Pinpoint the cell where the given text exists, returning its (X, Y) midpoint coordinate. 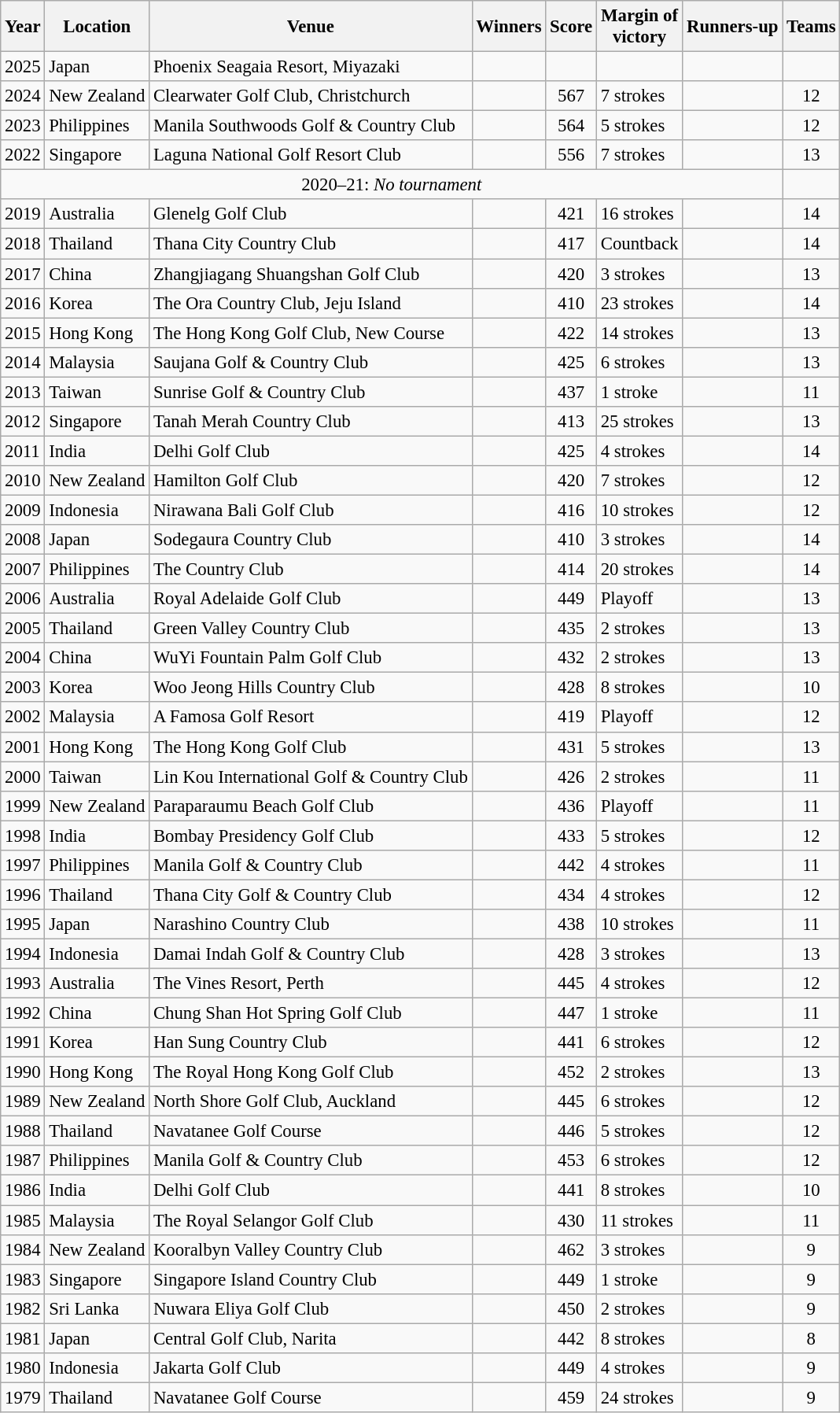
2012 (23, 422)
North Shore Golf Club, Auckland (311, 1101)
2024 (23, 96)
Central Golf Club, Narita (311, 1338)
The Country Club (311, 570)
The Royal Hong Kong Golf Club (311, 1072)
The Hong Kong Golf Club (311, 747)
Winners (509, 27)
2000 (23, 777)
2018 (23, 244)
Score (571, 27)
2025 (23, 67)
11 strokes (639, 1220)
1990 (23, 1072)
2003 (23, 688)
Year (23, 27)
1985 (23, 1220)
Clearwater Golf Club, Christchurch (311, 96)
Nirawana Bali Golf Club (311, 510)
2020–21: No tournament (392, 185)
1987 (23, 1160)
446 (571, 1131)
1991 (23, 1042)
Saujana Golf & Country Club (311, 362)
2001 (23, 747)
452 (571, 1072)
437 (571, 392)
2009 (23, 510)
1979 (23, 1397)
Narashino Country Club (311, 924)
1998 (23, 836)
1980 (23, 1368)
Runners-up (733, 27)
Nuwara Eliya Golf Club (311, 1308)
1983 (23, 1279)
24 strokes (639, 1397)
1981 (23, 1338)
416 (571, 510)
Sodegaura Country Club (311, 540)
Margin ofvictory (639, 27)
567 (571, 96)
2022 (23, 155)
435 (571, 629)
The Vines Resort, Perth (311, 983)
431 (571, 747)
The Hong Kong Golf Club, New Course (311, 333)
20 strokes (639, 570)
2019 (23, 215)
Green Valley Country Club (311, 629)
459 (571, 1397)
Chung Shan Hot Spring Golf Club (311, 1013)
8 (812, 1338)
2008 (23, 540)
413 (571, 422)
Kooralbyn Valley Country Club (311, 1249)
Han Sung Country Club (311, 1042)
2007 (23, 570)
Jakarta Golf Club (311, 1368)
1994 (23, 954)
14 strokes (639, 333)
Singapore Island Country Club (311, 1279)
Thana City Country Club (311, 244)
1999 (23, 806)
422 (571, 333)
2004 (23, 658)
Countback (639, 244)
2013 (23, 392)
2005 (23, 629)
A Famosa Golf Resort (311, 718)
1989 (23, 1101)
1993 (23, 983)
Zhangjiagang Shuangshan Golf Club (311, 274)
Royal Adelaide Golf Club (311, 599)
414 (571, 570)
Teams (812, 27)
2014 (23, 362)
462 (571, 1249)
426 (571, 777)
Phoenix Seagaia Resort, Miyazaki (311, 67)
1984 (23, 1249)
556 (571, 155)
Lin Kou International Golf & Country Club (311, 777)
2023 (23, 126)
WuYi Fountain Palm Golf Club (311, 658)
417 (571, 244)
1996 (23, 895)
1982 (23, 1308)
Sunrise Golf & Country Club (311, 392)
Tanah Merah Country Club (311, 422)
Bombay Presidency Golf Club (311, 836)
432 (571, 658)
1995 (23, 924)
Location (98, 27)
2006 (23, 599)
430 (571, 1220)
2017 (23, 274)
Glenelg Golf Club (311, 215)
Venue (311, 27)
433 (571, 836)
The Ora Country Club, Jeju Island (311, 303)
Manila Southwoods Golf & Country Club (311, 126)
2010 (23, 481)
450 (571, 1308)
2015 (23, 333)
434 (571, 895)
The Royal Selangor Golf Club (311, 1220)
Thana City Golf & Country Club (311, 895)
1988 (23, 1131)
2016 (23, 303)
1997 (23, 865)
23 strokes (639, 303)
Paraparaumu Beach Golf Club (311, 806)
25 strokes (639, 422)
438 (571, 924)
419 (571, 718)
436 (571, 806)
564 (571, 126)
421 (571, 215)
Hamilton Golf Club (311, 481)
Damai Indah Golf & Country Club (311, 954)
2011 (23, 451)
Woo Jeong Hills Country Club (311, 688)
16 strokes (639, 215)
453 (571, 1160)
Sri Lanka (98, 1308)
Laguna National Golf Resort Club (311, 155)
2002 (23, 718)
1992 (23, 1013)
447 (571, 1013)
1986 (23, 1190)
